From the cell containing the given text, extract its center point as [X, Y] coordinate. 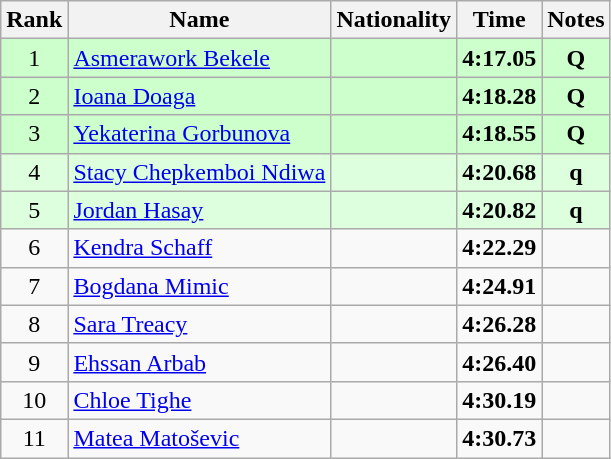
1 [34, 58]
4:30.19 [500, 400]
Ioana Doaga [200, 96]
Kendra Schaff [200, 248]
4:24.91 [500, 286]
10 [34, 400]
8 [34, 324]
Yekaterina Gorbunova [200, 134]
4:20.82 [500, 210]
4:18.28 [500, 96]
Sara Treacy [200, 324]
11 [34, 438]
Matea Matoševic [200, 438]
4 [34, 172]
7 [34, 286]
4:20.68 [500, 172]
3 [34, 134]
Time [500, 20]
Rank [34, 20]
Jordan Hasay [200, 210]
4:26.28 [500, 324]
2 [34, 96]
4:17.05 [500, 58]
Nationality [394, 20]
9 [34, 362]
4:18.55 [500, 134]
Notes [576, 20]
6 [34, 248]
Stacy Chepkemboi Ndiwa [200, 172]
4:30.73 [500, 438]
Bogdana Mimic [200, 286]
5 [34, 210]
Asmerawork Bekele [200, 58]
4:22.29 [500, 248]
Chloe Tighe [200, 400]
4:26.40 [500, 362]
Name [200, 20]
Ehssan Arbab [200, 362]
